Search for the cell housing the specified text and yield its [X, Y] center coordinate. 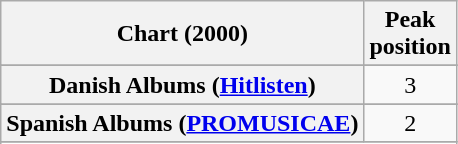
3 [410, 85]
2 [410, 123]
Chart (2000) [182, 34]
Spanish Albums (PROMUSICAE) [182, 123]
Peakposition [410, 34]
Danish Albums (Hitlisten) [182, 85]
